Capture the cell that displays the provided text and extract its [X, Y] central coordinate. 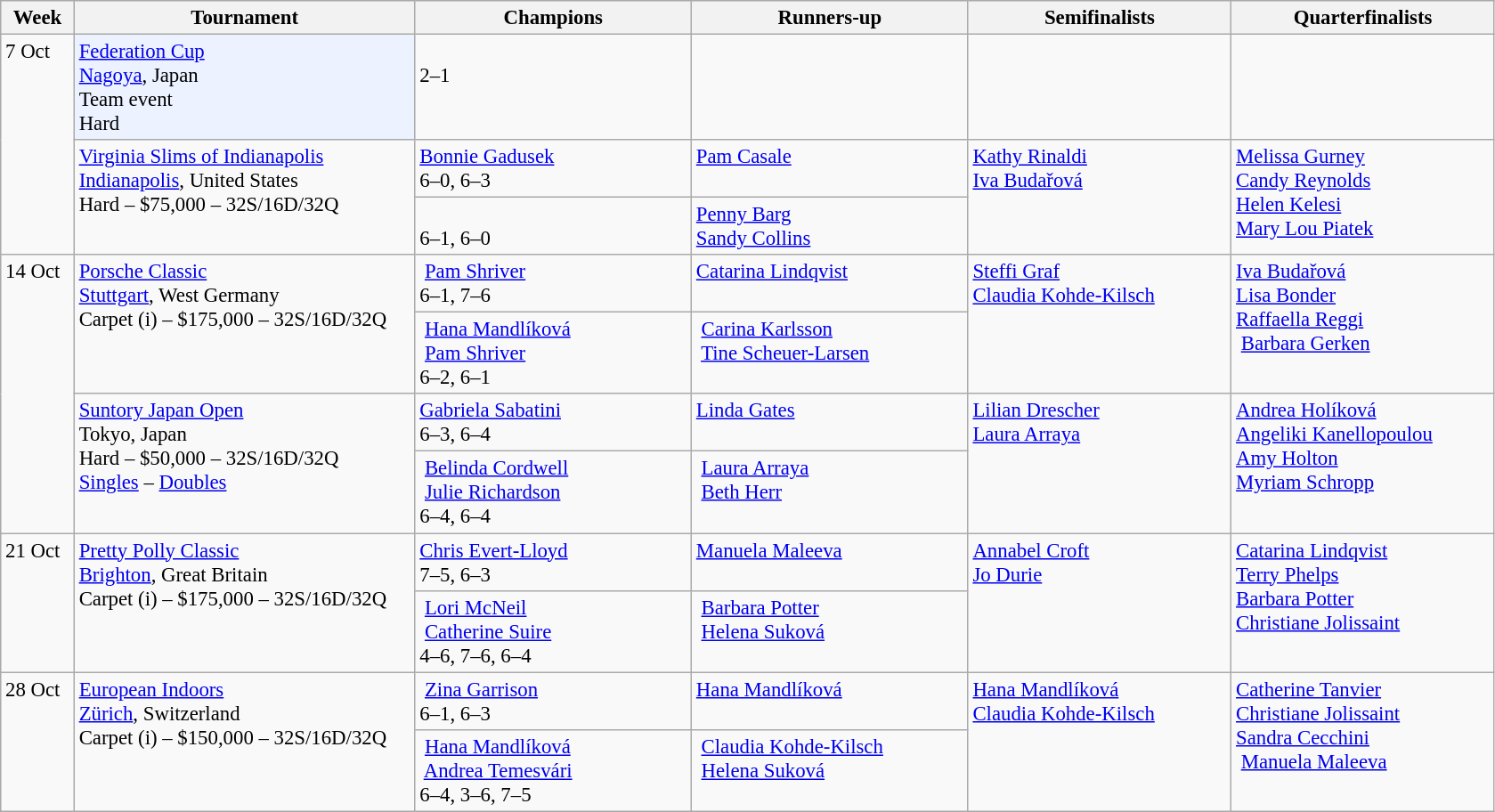
Week [37, 18]
Manuela Maleeva [830, 563]
6–1, 6–0 [554, 226]
Chris Evert-Lloyd 7–5, 6–3 [554, 563]
Quarterfinalists [1363, 18]
Barbara Potter Helena Suková [830, 631]
Catarina Lindqvist [830, 283]
European Indoors Zürich, SwitzerlandCarpet (i) – $150,000 – 32S/16D/32Q [244, 742]
7 Oct [37, 145]
Runners-up [830, 18]
Annabel Croft Jo Durie [1100, 603]
Lilian Drescher Laura Arraya [1100, 463]
Gabriela Sabatini6–3, 6–4 [554, 422]
Catherine Tanvier Christiane Jolissaint Sandra Cecchini Manuela Maleeva [1363, 742]
Carina Karlsson Tine Scheuer-Larsen [830, 353]
Linda Gates [830, 422]
Zina Garrison 6–1, 6–3 [554, 702]
Kathy Rinaldi Iva Budařová [1100, 198]
Suntory Japan Open Tokyo, JapanHard – $50,000 – 32S/16D/32Q Singles – Doubles [244, 463]
Hana Mandlíková Andrea Temesvári6–4, 3–6, 7–5 [554, 770]
Claudia Kohde-Kilsch Helena Suková [830, 770]
Penny Barg Sandy Collins [830, 226]
14 Oct [37, 394]
Melissa Gurney Candy Reynolds Helen Kelesi Mary Lou Piatek [1363, 198]
Bonnie Gadusek6–0, 6–3 [554, 169]
Hana Mandlíková Pam Shriver 6–2, 6–1 [554, 353]
Lori McNeil Catherine Suire 4–6, 7–6, 6–4 [554, 631]
Steffi Graf Claudia Kohde-Kilsch [1100, 324]
21 Oct [37, 603]
Champions [554, 18]
28 Oct [37, 742]
Pretty Polly Classic Brighton, Great BritainCarpet (i) – $175,000 – 32S/16D/32Q [244, 603]
Belinda Cordwell Julie Richardson6–4, 6–4 [554, 492]
Federation Cup Nagoya, JapanTeam eventHard [244, 87]
Andrea Holíková Angeliki Kanellopoulou Amy Holton Myriam Schropp [1363, 463]
Hana Mandlíková [830, 702]
Catarina Lindqvist Terry Phelps Barbara Potter Christiane Jolissaint [1363, 603]
Hana Mandlíková Claudia Kohde-Kilsch [1100, 742]
Iva Budařová Lisa Bonder Raffaella Reggi Barbara Gerken [1363, 324]
Laura Arraya Beth Herr [830, 492]
Pam Casale [830, 169]
Porsche Classic Stuttgart, West Germany Carpet (i) – $175,000 – 32S/16D/32Q [244, 324]
Virginia Slims of Indianapolis Indianapolis, United StatesHard – $75,000 – 32S/16D/32Q [244, 198]
Pam Shriver 6–1, 7–6 [554, 283]
Semifinalists [1100, 18]
2–1 [554, 87]
Tournament [244, 18]
